From the cell containing the given text, extract its center point as (X, Y) coordinate. 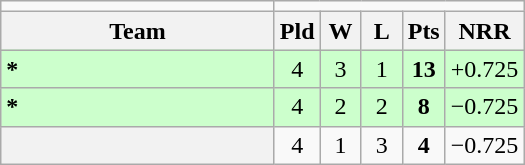
NRR (484, 31)
13 (424, 69)
W (340, 31)
+0.725 (484, 69)
L (382, 31)
Pld (297, 31)
Team (138, 31)
Pts (424, 31)
8 (424, 107)
